Find where the given text appears and provide that cell's center as (x, y) coordinate. 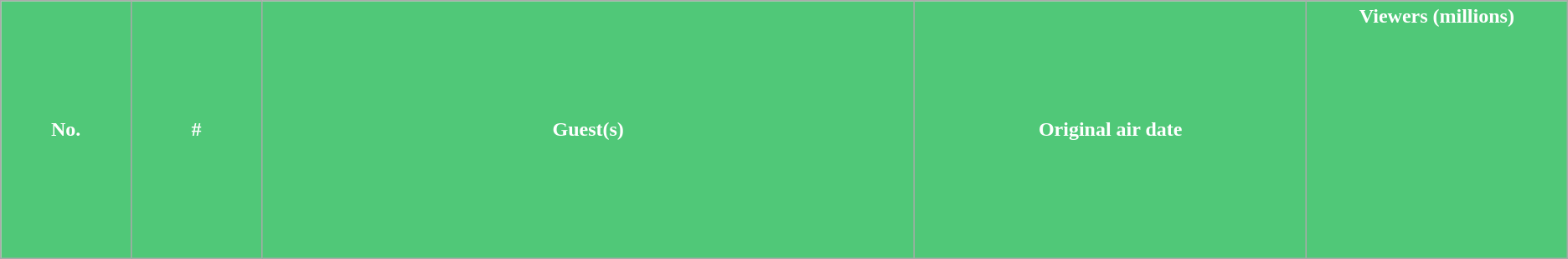
Viewers (millions) (1436, 130)
Guest(s) (588, 130)
No. (66, 130)
Original air date (1111, 130)
# (197, 130)
